Capture the cell that displays the provided text and extract its (X, Y) central coordinate. 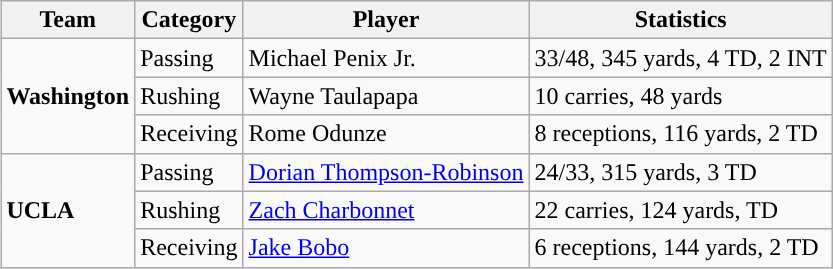
Jake Bobo (386, 248)
Michael Penix Jr. (386, 58)
Team (68, 20)
24/33, 315 yards, 3 TD (680, 172)
8 receptions, 116 yards, 2 TD (680, 134)
Wayne Taulapapa (386, 96)
Washington (68, 96)
Rome Odunze (386, 134)
22 carries, 124 yards, TD (680, 210)
6 receptions, 144 yards, 2 TD (680, 248)
Player (386, 20)
Zach Charbonnet (386, 210)
Dorian Thompson-Robinson (386, 172)
Category (189, 20)
Statistics (680, 20)
33/48, 345 yards, 4 TD, 2 INT (680, 58)
10 carries, 48 yards (680, 96)
UCLA (68, 210)
